Determine the (X, Y) coordinate at the center of the cell enclosing the given text.  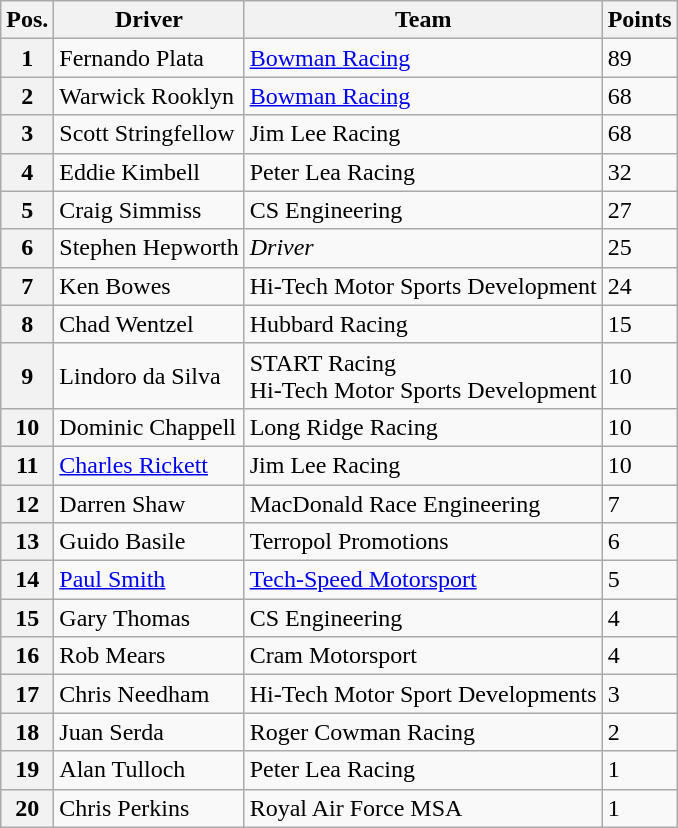
Eddie Kimbell (149, 172)
Tech-Speed Motorsport (423, 580)
Warwick Rooklyn (149, 96)
20 (28, 808)
MacDonald Race Engineering (423, 503)
Pos. (28, 20)
Rob Mears (149, 656)
16 (28, 656)
Chris Perkins (149, 808)
Guido Basile (149, 542)
Hi-Tech Motor Sports Development (423, 286)
13 (28, 542)
Hubbard Racing (423, 324)
19 (28, 770)
Fernando Plata (149, 58)
Juan Serda (149, 732)
89 (640, 58)
14 (28, 580)
Stephen Hepworth (149, 248)
Royal Air Force MSA (423, 808)
8 (28, 324)
32 (640, 172)
18 (28, 732)
Darren Shaw (149, 503)
Long Ridge Racing (423, 427)
Chad Wentzel (149, 324)
Gary Thomas (149, 618)
Cram Motorsport (423, 656)
Craig Simmiss (149, 210)
Charles Rickett (149, 465)
9 (28, 376)
25 (640, 248)
Alan Tulloch (149, 770)
Team (423, 20)
11 (28, 465)
Terropol Promotions (423, 542)
Lindoro da Silva (149, 376)
Scott Stringfellow (149, 134)
17 (28, 694)
Hi-Tech Motor Sport Developments (423, 694)
27 (640, 210)
Paul Smith (149, 580)
Ken Bowes (149, 286)
12 (28, 503)
START RacingHi-Tech Motor Sports Development (423, 376)
Dominic Chappell (149, 427)
Points (640, 20)
Roger Cowman Racing (423, 732)
Chris Needham (149, 694)
24 (640, 286)
